Scan for the cell matching the given text and deliver its (x, y) coordinate at center. 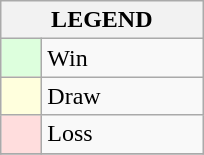
Draw (122, 96)
Loss (122, 134)
Win (122, 58)
LEGEND (102, 20)
